Return [X, Y] of the center of cell containing provided text 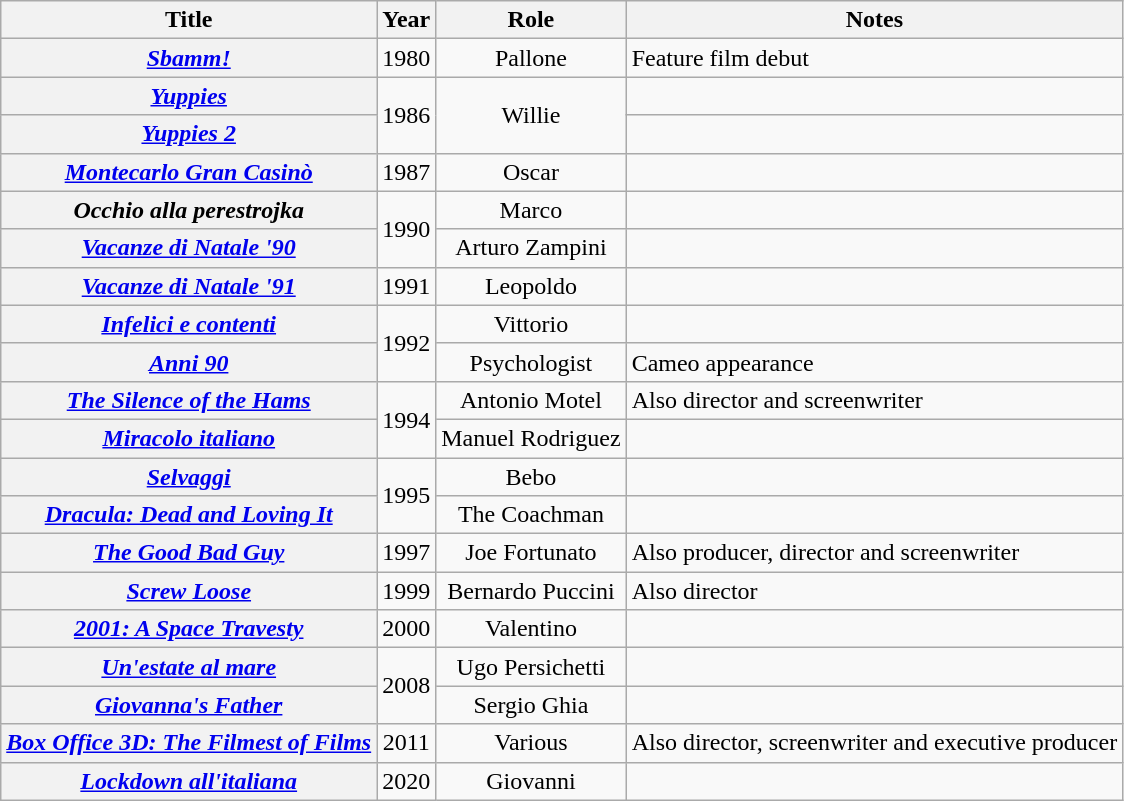
1992 [406, 343]
The Silence of the Hams [189, 400]
Box Office 3D: The Filmest of Films [189, 743]
1997 [406, 553]
Yuppies [189, 96]
Giovanna's Father [189, 705]
Oscar [531, 172]
Notes [874, 20]
1994 [406, 419]
Screw Loose [189, 591]
Year [406, 20]
Vittorio [531, 324]
Joe Fortunato [531, 553]
Willie [531, 115]
Also director and screenwriter [874, 400]
Title [189, 20]
1999 [406, 591]
Anni 90 [189, 362]
2020 [406, 781]
1995 [406, 496]
Also producer, director and screenwriter [874, 553]
Valentino [531, 629]
Vacanze di Natale '91 [189, 286]
1990 [406, 229]
Also director, screenwriter and executive producer [874, 743]
Montecarlo Gran Casinò [189, 172]
Arturo Zampini [531, 248]
1987 [406, 172]
Pallone [531, 58]
1986 [406, 115]
Un'estate al mare [189, 667]
2001: A Space Travesty [189, 629]
Bebo [531, 477]
Sbamm! [189, 58]
Giovanni [531, 781]
Selvaggi [189, 477]
2000 [406, 629]
Lockdown all'italiana [189, 781]
Psychologist [531, 362]
The Good Bad Guy [189, 553]
Dracula: Dead and Loving It [189, 515]
Feature film debut [874, 58]
Sergio Ghia [531, 705]
Infelici e contenti [189, 324]
Vacanze di Natale '90 [189, 248]
Role [531, 20]
Also director [874, 591]
Marco [531, 210]
Bernardo Puccini [531, 591]
Manuel Rodriguez [531, 438]
Ugo Persichetti [531, 667]
1991 [406, 286]
Antonio Motel [531, 400]
Leopoldo [531, 286]
Miracolo italiano [189, 438]
Occhio alla perestrojka [189, 210]
The Coachman [531, 515]
Yuppies 2 [189, 134]
2011 [406, 743]
Cameo appearance [874, 362]
Various [531, 743]
2008 [406, 686]
1980 [406, 58]
